Detect which cell encompasses the target text, then output its (X, Y) center coordinate. 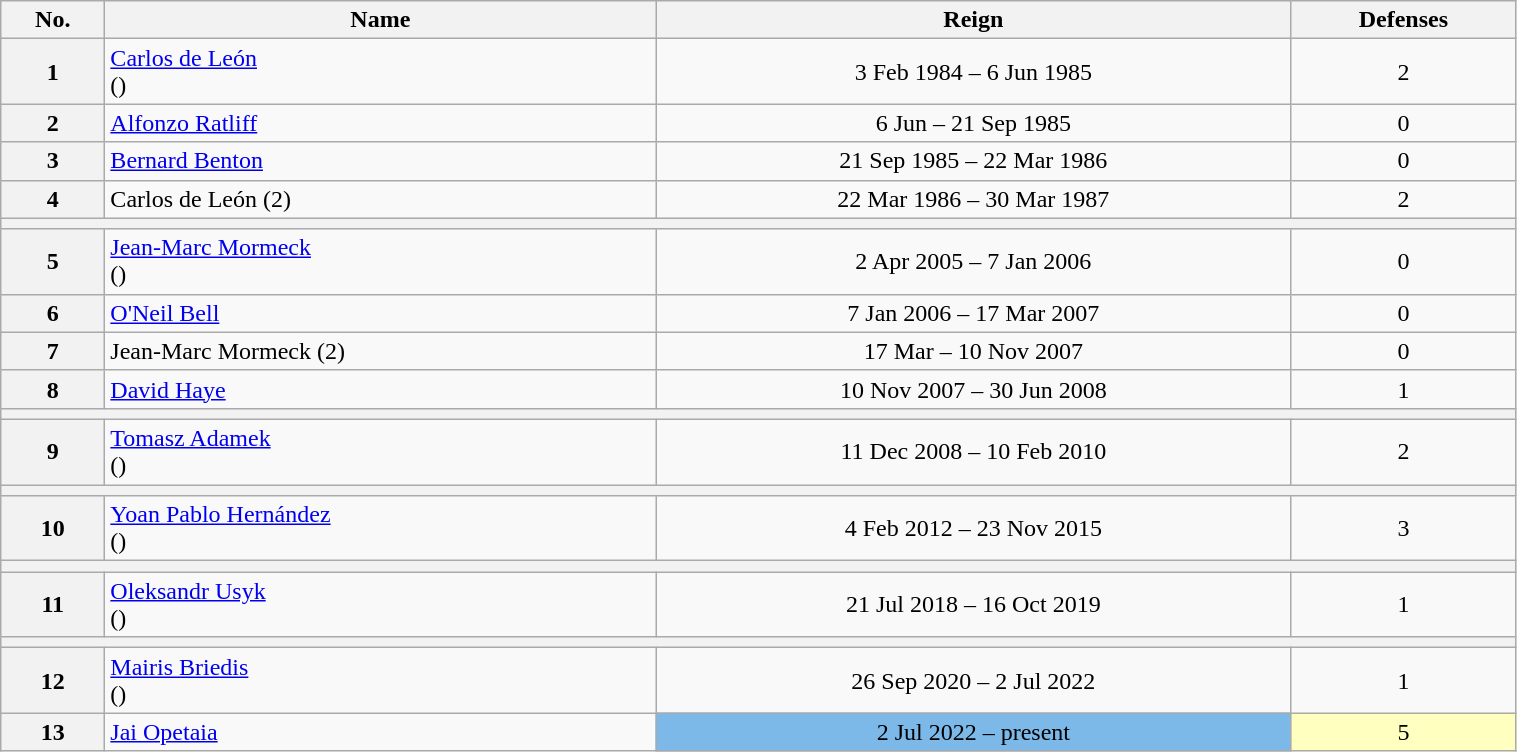
2 Jul 2022 – present (974, 732)
8 (53, 389)
Carlos de León() (380, 72)
Name (380, 20)
21 Sep 1985 – 22 Mar 1986 (974, 161)
2 Apr 2005 – 7 Jan 2006 (974, 262)
No. (53, 20)
17 Mar – 10 Nov 2007 (974, 351)
Jean-Marc Mormeck (2) (380, 351)
6 (53, 313)
Oleksandr Usyk() (380, 604)
22 Mar 1986 – 30 Mar 1987 (974, 199)
Carlos de León (2) (380, 199)
Tomasz Adamek() (380, 452)
Yoan Pablo Hernández() (380, 528)
Defenses (1404, 20)
3 Feb 1984 – 6 Jun 1985 (974, 72)
4 Feb 2012 – 23 Nov 2015 (974, 528)
13 (53, 732)
Jean-Marc Mormeck() (380, 262)
11 (53, 604)
O'Neil Bell (380, 313)
7 Jan 2006 – 17 Mar 2007 (974, 313)
4 (53, 199)
21 Jul 2018 – 16 Oct 2019 (974, 604)
Jai Opetaia (380, 732)
11 Dec 2008 – 10 Feb 2010 (974, 452)
6 Jun – 21 Sep 1985 (974, 123)
Mairis Briedis() (380, 680)
Alfonzo Ratliff (380, 123)
9 (53, 452)
7 (53, 351)
David Haye (380, 389)
26 Sep 2020 – 2 Jul 2022 (974, 680)
10 (53, 528)
10 Nov 2007 – 30 Jun 2008 (974, 389)
Reign (974, 20)
12 (53, 680)
Bernard Benton (380, 161)
